Pinpoint the cell where the given text exists, returning its (X, Y) midpoint coordinate. 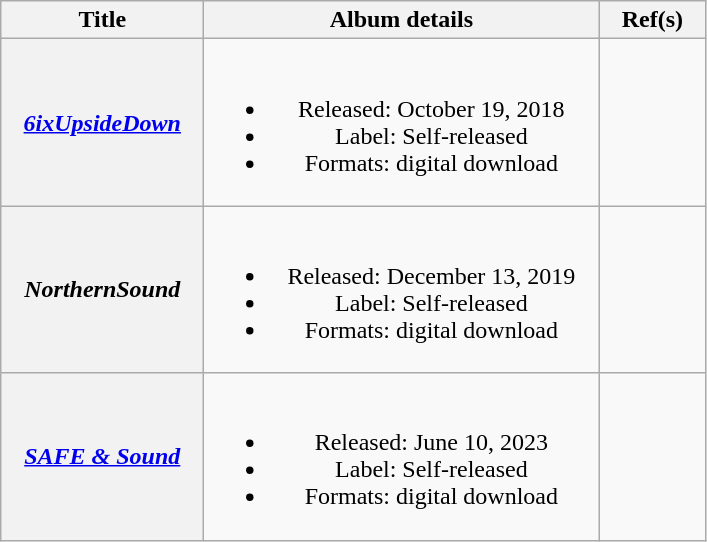
Title (102, 20)
Ref(s) (652, 20)
Released: June 10, 2023Label: Self-releasedFormats: digital download (402, 456)
Released: October 19, 2018Label: Self-releasedFormats: digital download (402, 122)
Released: December 13, 2019Label: Self-releasedFormats: digital download (402, 290)
6ixUpsideDown (102, 122)
SAFE & Sound (102, 456)
NorthernSound (102, 290)
Album details (402, 20)
